Output the [X, Y] coordinate of the center of the cell containing the given text.  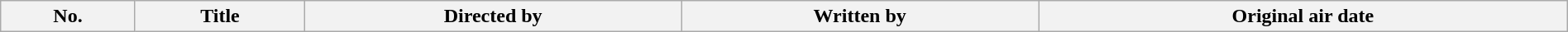
Written by [860, 16]
Title [220, 16]
No. [68, 16]
Original air date [1303, 16]
Directed by [493, 16]
